Return [x, y] of the center of cell containing provided text 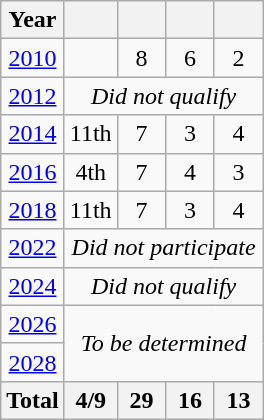
2012 [33, 96]
Did not participate [164, 248]
2024 [33, 286]
To be determined [164, 343]
2010 [33, 58]
Total [33, 400]
8 [142, 58]
Year [33, 20]
4th [90, 172]
13 [238, 400]
2018 [33, 210]
6 [190, 58]
2014 [33, 134]
2022 [33, 248]
2028 [33, 362]
4/9 [90, 400]
2 [238, 58]
2026 [33, 324]
16 [190, 400]
2016 [33, 172]
29 [142, 400]
